Capture the cell that displays the provided text and extract its (x, y) central coordinate. 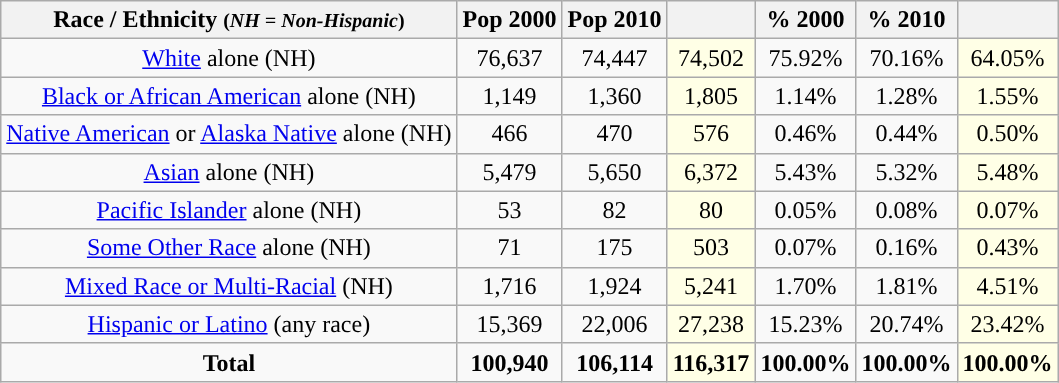
15.23% (806, 324)
Native American or Alaska Native alone (NH) (229, 134)
5.32% (906, 172)
100,940 (510, 362)
Hispanic or Latino (any race) (229, 324)
Black or African American alone (NH) (229, 96)
22,006 (614, 324)
27,238 (711, 324)
5,479 (510, 172)
5.43% (806, 172)
1.14% (806, 96)
64.05% (1008, 58)
1,149 (510, 96)
20.74% (906, 324)
470 (614, 134)
1.55% (1008, 96)
76,637 (510, 58)
0.16% (906, 248)
1,360 (614, 96)
80 (711, 210)
Race / Ethnicity (NH = Non-Hispanic) (229, 20)
4.51% (1008, 286)
1.70% (806, 286)
Total (229, 362)
Pop 2010 (614, 20)
0.44% (906, 134)
53 (510, 210)
175 (614, 248)
23.42% (1008, 324)
0.46% (806, 134)
0.43% (1008, 248)
Pop 2000 (510, 20)
1,805 (711, 96)
75.92% (806, 58)
6,372 (711, 172)
15,369 (510, 324)
1.81% (906, 286)
74,447 (614, 58)
% 2010 (906, 20)
Mixed Race or Multi-Racial (NH) (229, 286)
1,716 (510, 286)
466 (510, 134)
71 (510, 248)
576 (711, 134)
5,241 (711, 286)
1,924 (614, 286)
116,317 (711, 362)
Asian alone (NH) (229, 172)
70.16% (906, 58)
1.28% (906, 96)
White alone (NH) (229, 58)
Some Other Race alone (NH) (229, 248)
74,502 (711, 58)
% 2000 (806, 20)
503 (711, 248)
106,114 (614, 362)
0.50% (1008, 134)
82 (614, 210)
0.05% (806, 210)
5,650 (614, 172)
5.48% (1008, 172)
0.08% (906, 210)
Pacific Islander alone (NH) (229, 210)
